Detect which cell encompasses the target text, then output its (X, Y) center coordinate. 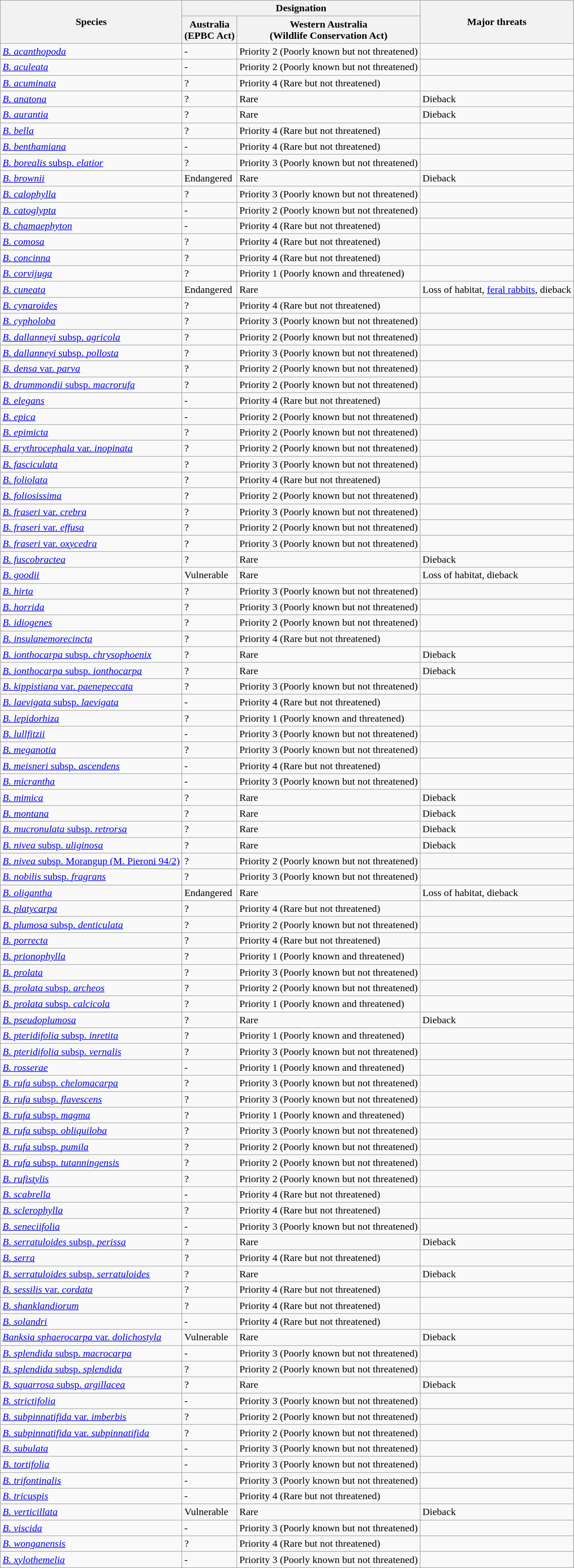
B. pseudoplumosa (91, 1020)
B. seneciifolia (91, 1226)
B. rufa subsp. chelomacarpa (91, 1083)
B. borealis subsp. elatior (91, 162)
B. platycarpa (91, 909)
B. lullfitzii (91, 734)
B. splendida subsp. macrocarpa (91, 1353)
B. catoglypta (91, 210)
B. plumosa subsp. denticulata (91, 924)
B. rosserae (91, 1067)
B. acuminata (91, 83)
B. prionophylla (91, 956)
B. subpinnatifida var. imberbis (91, 1417)
B. prolata subsp. archeos (91, 988)
B. scabrella (91, 1194)
B. ionthocarpa subsp. chrysophoenix (91, 654)
B. horrida (91, 607)
Designation (301, 8)
B. sessilis var. cordata (91, 1290)
B. dallanneyi subsp. agricola (91, 337)
B. cypholoba (91, 321)
Species (91, 22)
B. sclerophylla (91, 1210)
B. drummondii subsp. macrorufa (91, 385)
B. subpinnatifida var. subpinnatifida (91, 1432)
B. foliolata (91, 480)
B. meganotia (91, 750)
B. micrantha (91, 782)
B. rufa subsp. tutanningensis (91, 1163)
B. serratuloides subsp. serratuloides (91, 1274)
Western Australia(Wildlife Conservation Act) (329, 30)
B. idiogenes (91, 623)
B. squarrosa subsp. argillacea (91, 1385)
B. wonganensis (91, 1544)
Banksia sphaerocarpa var. dolichostyla (91, 1337)
B. goodii (91, 575)
B. montana (91, 813)
B. hirta (91, 591)
B. mucronulata subsp. retrorsa (91, 829)
B. verticillata (91, 1512)
B. shanklandiorum (91, 1306)
B. fasciculata (91, 464)
B. meisneri subsp. ascendens (91, 766)
B. dallanneyi subsp. pollosta (91, 353)
B. viscida (91, 1528)
B. anatona (91, 99)
B. prolata (91, 972)
B. subulata (91, 1448)
B. concinna (91, 258)
B. kippistiana var. paenepeccata (91, 686)
B. serra (91, 1258)
B. serratuloides subsp. perissa (91, 1242)
B. bella (91, 131)
B. fraseri var. crebra (91, 512)
B. cynaroides (91, 305)
B. rufistylis (91, 1178)
B. fuscobractea (91, 559)
B. strictifolia (91, 1401)
B. laevigata subsp. laevigata (91, 702)
B. tortifolia (91, 1464)
B. pteridifolia subsp. inretita (91, 1036)
B. chamaephyton (91, 226)
B. densa var. parva (91, 369)
B. porrecta (91, 940)
B. tricuspis (91, 1496)
B. aculeata (91, 67)
B. fraseri var. oxycedra (91, 544)
B. insulanemorecincta (91, 639)
B. fraseri var. effusa (91, 528)
B. corvijuga (91, 274)
B. ionthocarpa subsp. ionthocarpa (91, 670)
B. splendida subsp. splendida (91, 1369)
B. cuneata (91, 289)
B. comosa (91, 242)
B. epica (91, 416)
B. brownii (91, 178)
B. solandri (91, 1321)
B. epimicta (91, 432)
B. xylothemelia (91, 1560)
B. rufa subsp. obliquiloba (91, 1131)
B. oligantha (91, 893)
B. pteridifolia subsp. vernalis (91, 1052)
B. trifontinalis (91, 1480)
B. foliosissima (91, 496)
B. erythrocephala var. inopinata (91, 448)
B. calophylla (91, 194)
B. aurantia (91, 115)
B. nivea subsp. uliginosa (91, 845)
Major threats (497, 22)
B. nivea subsp. Morangup (M. Pieroni 94/2) (91, 861)
B. acanthopoda (91, 51)
Australia(EPBC Act) (209, 30)
B. rufa subsp. magma (91, 1115)
B. prolata subsp. calcicola (91, 1004)
B. benthamiana (91, 146)
B. rufa subsp. flavescens (91, 1099)
B. lepidorhiza (91, 718)
Loss of habitat, feral rabbits, dieback (497, 289)
B. mimica (91, 798)
B. elegans (91, 400)
B. rufa subsp. pumila (91, 1147)
B. nobilis subsp. fragrans (91, 877)
